From the cell containing the given text, extract its center point as (x, y) coordinate. 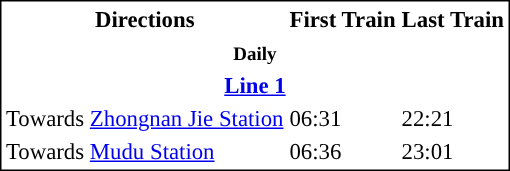
Daily (254, 53)
First Train (342, 19)
23:01 (452, 151)
Line 1 (254, 85)
06:36 (342, 151)
Towards Mudu Station (144, 151)
Last Train (452, 19)
06:31 (342, 119)
Towards Zhongnan Jie Station (144, 119)
22:21 (452, 119)
Directions (144, 19)
